Return (X, Y) of the center of cell containing provided text 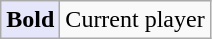
Bold (30, 20)
Current player (135, 20)
